Determine the (x, y) coordinate at the center of the cell enclosing the given text.  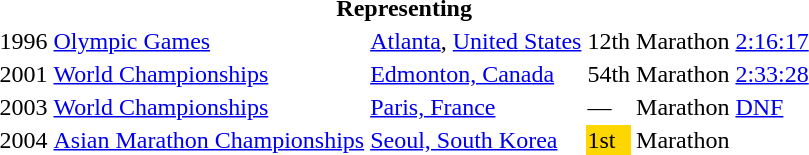
12th (609, 41)
1st (609, 140)
54th (609, 74)
Olympic Games (209, 41)
Seoul, South Korea (476, 140)
Asian Marathon Championships (209, 140)
Atlanta, United States (476, 41)
Edmonton, Canada (476, 74)
— (609, 107)
Paris, France (476, 107)
